Scan for the cell matching the given text and deliver its [x, y] coordinate at center. 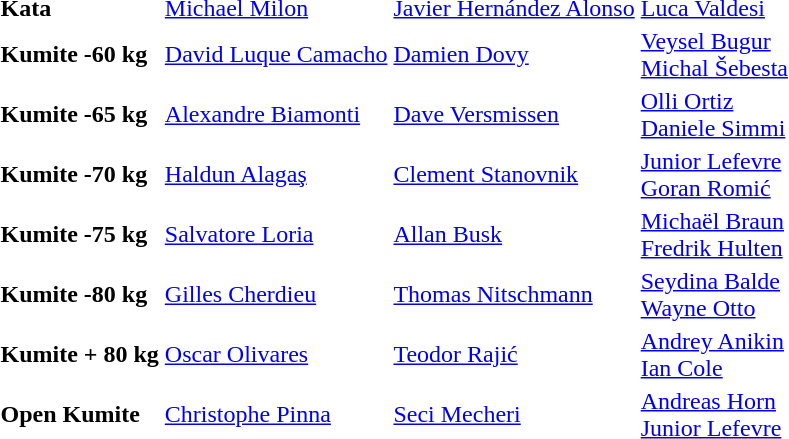
Alexandre Biamonti [276, 114]
Clement Stanovnik [514, 174]
Salvatore Loria [276, 234]
Thomas Nitschmann [514, 294]
Olli Ortiz Daniele Simmi [714, 114]
Junior Lefevre Goran Romić [714, 174]
Dave Versmissen [514, 114]
Michaël Braun Fredrik Hulten [714, 234]
Haldun Alagaş [276, 174]
Gilles Cherdieu [276, 294]
Allan Busk [514, 234]
Damien Dovy [514, 54]
David Luque Camacho [276, 54]
Veysel Bugur Michal Šebesta [714, 54]
Seydina Balde Wayne Otto [714, 294]
Teodor Rajić [514, 354]
Oscar Olivares [276, 354]
Andrey Anikin Ian Cole [714, 354]
